Output the [X, Y] coordinate of the center of the cell containing the given text.  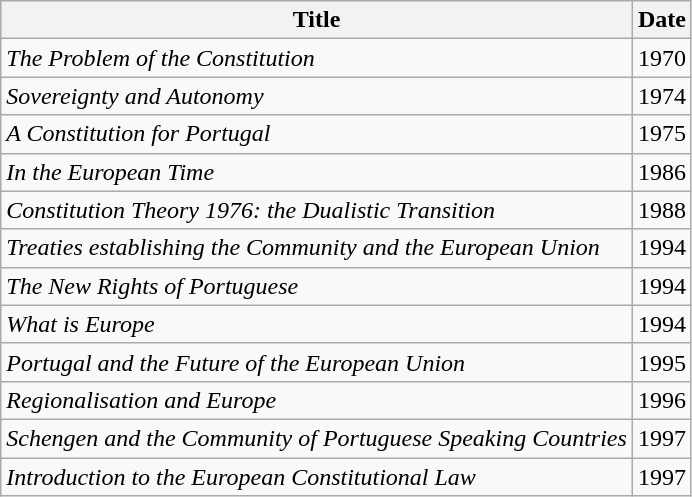
Regionalisation and Europe [317, 400]
Date [662, 20]
Treaties establishing the Community and the European Union [317, 248]
Portugal and the Future of the European Union [317, 362]
1975 [662, 134]
What is Europe [317, 324]
The New Rights of Portuguese [317, 286]
The Problem of the Constitution [317, 58]
Constitution Theory 1976: the Dualistic Transition [317, 210]
1986 [662, 172]
Title [317, 20]
1988 [662, 210]
1995 [662, 362]
Schengen and the Community of Portuguese Speaking Countries [317, 438]
Introduction to the European Constitutional Law [317, 477]
1974 [662, 96]
1970 [662, 58]
1996 [662, 400]
Sovereignty and Autonomy [317, 96]
In the European Time [317, 172]
A Constitution for Portugal [317, 134]
